Determine the [X, Y] coordinate at the center of the cell enclosing the given text.  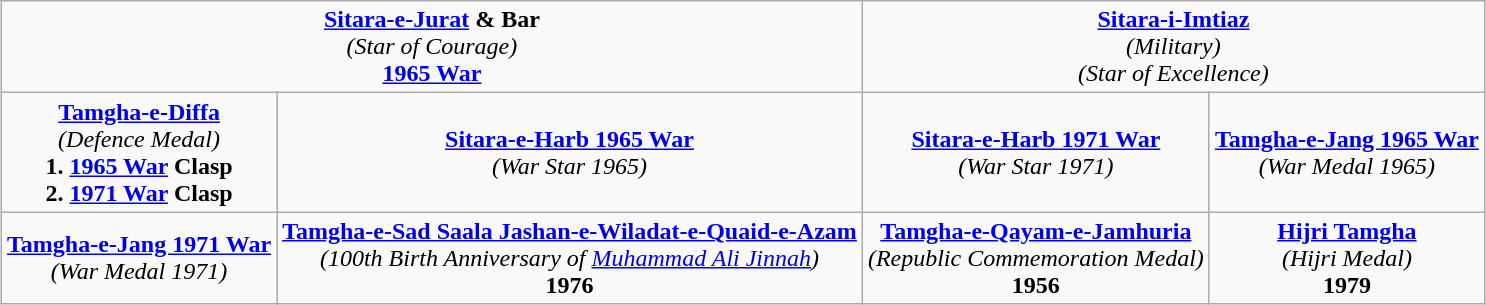
Sitara-i-Imtiaz(Military)(Star of Excellence) [1173, 47]
Sitara-e-Jurat & Bar(Star of Courage)1965 War [432, 47]
Tamgha-e-Sad Saala Jashan-e-Wiladat-e-Quaid-e-Azam(100th Birth Anniversary of Muhammad Ali Jinnah)1976 [570, 258]
Tamgha-e-Jang 1971 War(War Medal 1971) [140, 258]
Tamgha-e-Diffa(Defence Medal)1. 1965 War Clasp2. 1971 War Clasp [140, 152]
Hijri Tamgha(Hijri Medal)1979 [1346, 258]
Tamgha-e-Qayam-e-Jamhuria(Republic Commemoration Medal)1956 [1036, 258]
Sitara-e-Harb 1965 War(War Star 1965) [570, 152]
Tamgha-e-Jang 1965 War(War Medal 1965) [1346, 152]
Sitara-e-Harb 1971 War(War Star 1971) [1036, 152]
